Search for the cell housing the specified text and yield its [X, Y] center coordinate. 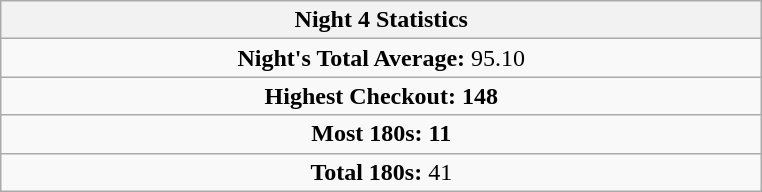
Total 180s: 41 [382, 172]
Most 180s: 11 [382, 134]
Highest Checkout: 148 [382, 96]
Night's Total Average: 95.10 [382, 58]
Night 4 Statistics [382, 20]
